Pinpoint the cell where the given text exists, returning its (x, y) midpoint coordinate. 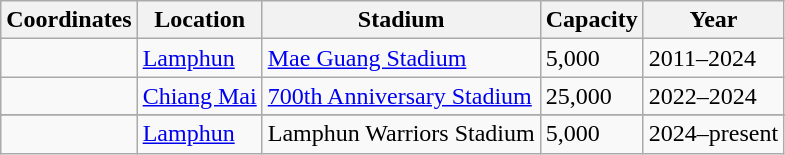
700th Anniversary Stadium (401, 96)
2022–2024 (713, 96)
Chiang Mai (200, 96)
25,000 (592, 96)
2011–2024 (713, 58)
Lamphun Warriors Stadium (401, 134)
Location (200, 20)
Mae Guang Stadium (401, 58)
Stadium (401, 20)
Capacity (592, 20)
2024–present (713, 134)
Coordinates (69, 20)
Year (713, 20)
